Provide the [x, y] coordinate of the cell's center where the given text is located.  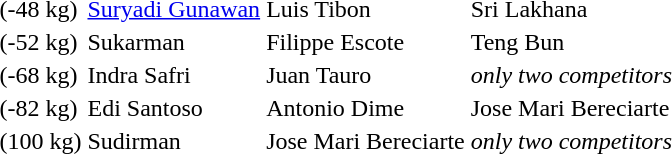
Indra Safri [174, 75]
Filippe Escote [366, 42]
Edi Santoso [174, 108]
Antonio Dime [366, 108]
Juan Tauro [366, 75]
Sukarman [174, 42]
